Output the [x, y] coordinate of the center of the cell containing the given text.  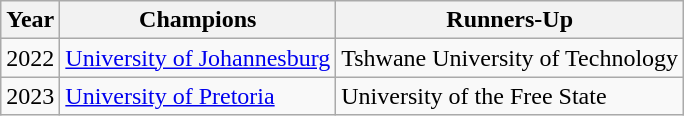
Year [30, 20]
Champions [198, 20]
2023 [30, 96]
Runners-Up [510, 20]
University of the Free State [510, 96]
University of Johannesburg [198, 58]
2022 [30, 58]
University of Pretoria [198, 96]
Tshwane University of Technology [510, 58]
